Extract the [X, Y] coordinate from the center of the cell holding the provided text.  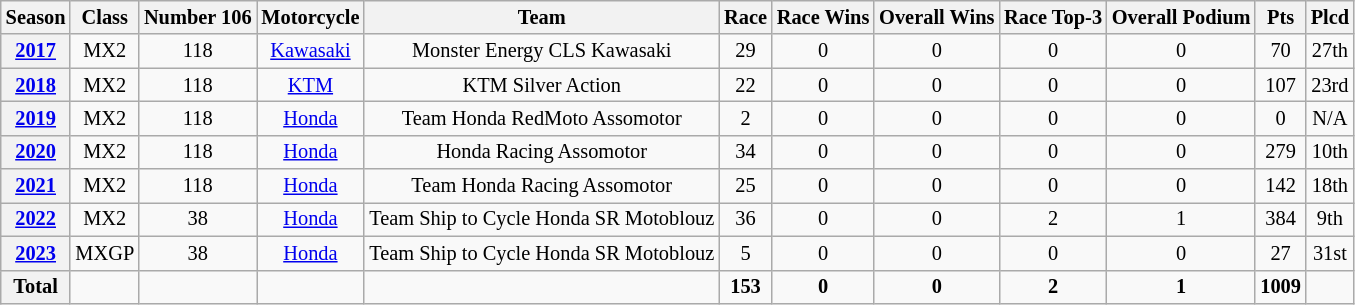
9th [1330, 219]
Pts [1280, 17]
Team [542, 17]
Number 106 [198, 17]
KTM Silver Action [542, 85]
18th [1330, 186]
N/A [1330, 118]
10th [1330, 152]
2022 [36, 219]
2020 [36, 152]
1009 [1280, 287]
25 [746, 186]
36 [746, 219]
Race [746, 17]
KTM [311, 85]
2017 [36, 51]
Honda Racing Assomotor [542, 152]
Class [104, 17]
Total [36, 287]
70 [1280, 51]
MXGP [104, 253]
31st [1330, 253]
Plcd [1330, 17]
2018 [36, 85]
29 [746, 51]
Race Top-3 [1053, 17]
22 [746, 85]
Overall Wins [936, 17]
Monster Energy CLS Kawasaki [542, 51]
2023 [36, 253]
27 [1280, 253]
Team Honda Racing Assomotor [542, 186]
153 [746, 287]
34 [746, 152]
279 [1280, 152]
Motorcycle [311, 17]
23rd [1330, 85]
384 [1280, 219]
107 [1280, 85]
Kawasaki [311, 51]
Overall Podium [1181, 17]
2021 [36, 186]
142 [1280, 186]
2019 [36, 118]
5 [746, 253]
27th [1330, 51]
Season [36, 17]
Team Honda RedMoto Assomotor [542, 118]
Race Wins [823, 17]
